Output the [X, Y] coordinate of the center of the cell containing the given text.  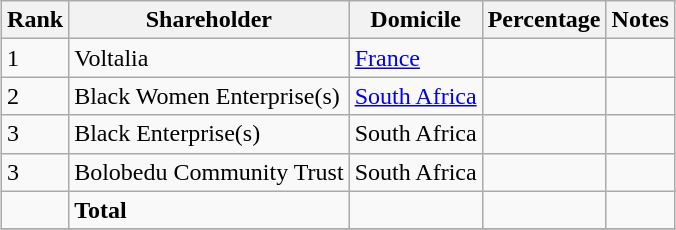
Black Women Enterprise(s) [209, 96]
Percentage [544, 20]
2 [36, 96]
France [416, 58]
Domicile [416, 20]
Bolobedu Community Trust [209, 172]
Voltalia [209, 58]
Black Enterprise(s) [209, 134]
Shareholder [209, 20]
1 [36, 58]
Rank [36, 20]
Total [209, 210]
Notes [640, 20]
